Return [X, Y] of the center of cell containing provided text 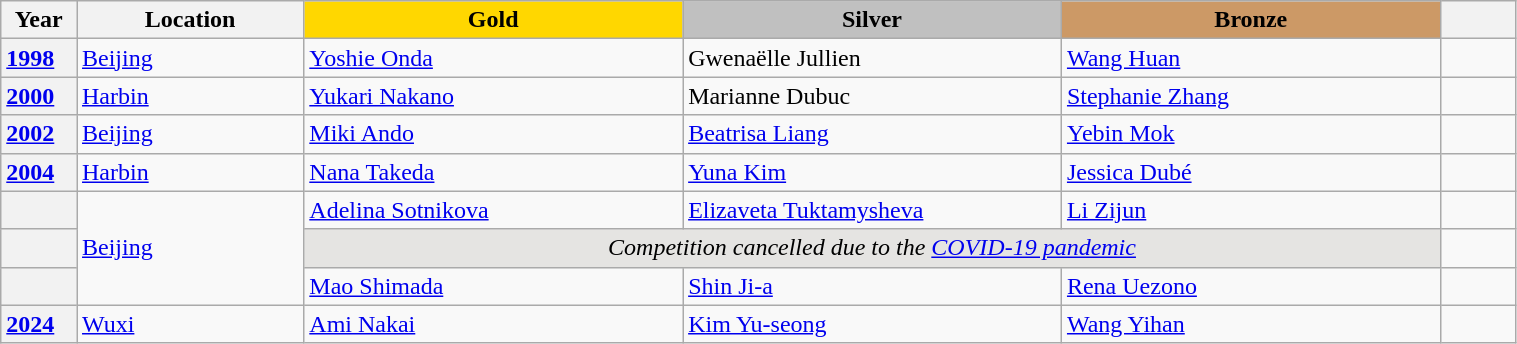
Bronze [1250, 20]
Silver [872, 20]
Rena Uezono [1250, 286]
Wang Huan [1250, 58]
2024 [39, 324]
Wang Yihan [1250, 324]
Beatrisa Liang [872, 134]
Marianne Dubuc [872, 96]
2000 [39, 96]
Li Zijun [1250, 210]
Location [190, 20]
Nana Takeda [494, 172]
Shin Ji-a [872, 286]
2002 [39, 134]
Adelina Sotnikova [494, 210]
2004 [39, 172]
Yuna Kim [872, 172]
Jessica Dubé [1250, 172]
Gwenaëlle Jullien [872, 58]
Gold [494, 20]
Competition cancelled due to the COVID-19 pandemic [872, 248]
1998 [39, 58]
Elizaveta Tuktamysheva [872, 210]
Yoshie Onda [494, 58]
Year [39, 20]
Yebin Mok [1250, 134]
Stephanie Zhang [1250, 96]
Kim Yu-seong [872, 324]
Miki Ando [494, 134]
Wuxi [190, 324]
Yukari Nakano [494, 96]
Mao Shimada [494, 286]
Ami Nakai [494, 324]
